Capture the cell that displays the provided text and extract its [x, y] central coordinate. 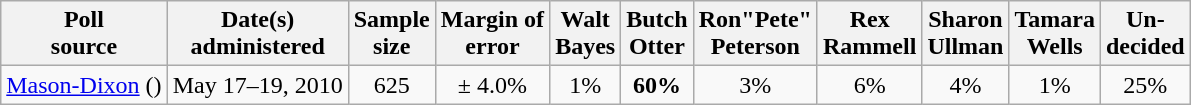
3% [755, 85]
Ron"Pete"Peterson [755, 34]
25% [1145, 85]
4% [966, 85]
WaltBayes [586, 34]
Date(s) administered [258, 34]
± 4.0% [492, 85]
Pollsource [84, 34]
625 [392, 85]
Margin oferror [492, 34]
ButchOtter [657, 34]
60% [657, 85]
Samplesize [392, 34]
Mason-Dixon () [84, 85]
May 17–19, 2010 [258, 85]
6% [869, 85]
SharonUllman [966, 34]
RexRammell [869, 34]
TamaraWells [1055, 34]
Un-decided [1145, 34]
